Return the [X, Y] coordinate for the center point of the cell that contains the specified text.  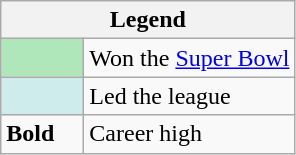
Bold [42, 134]
Won the Super Bowl [190, 58]
Led the league [190, 96]
Career high [190, 134]
Legend [148, 20]
